Search for the cell housing the specified text and yield its [X, Y] center coordinate. 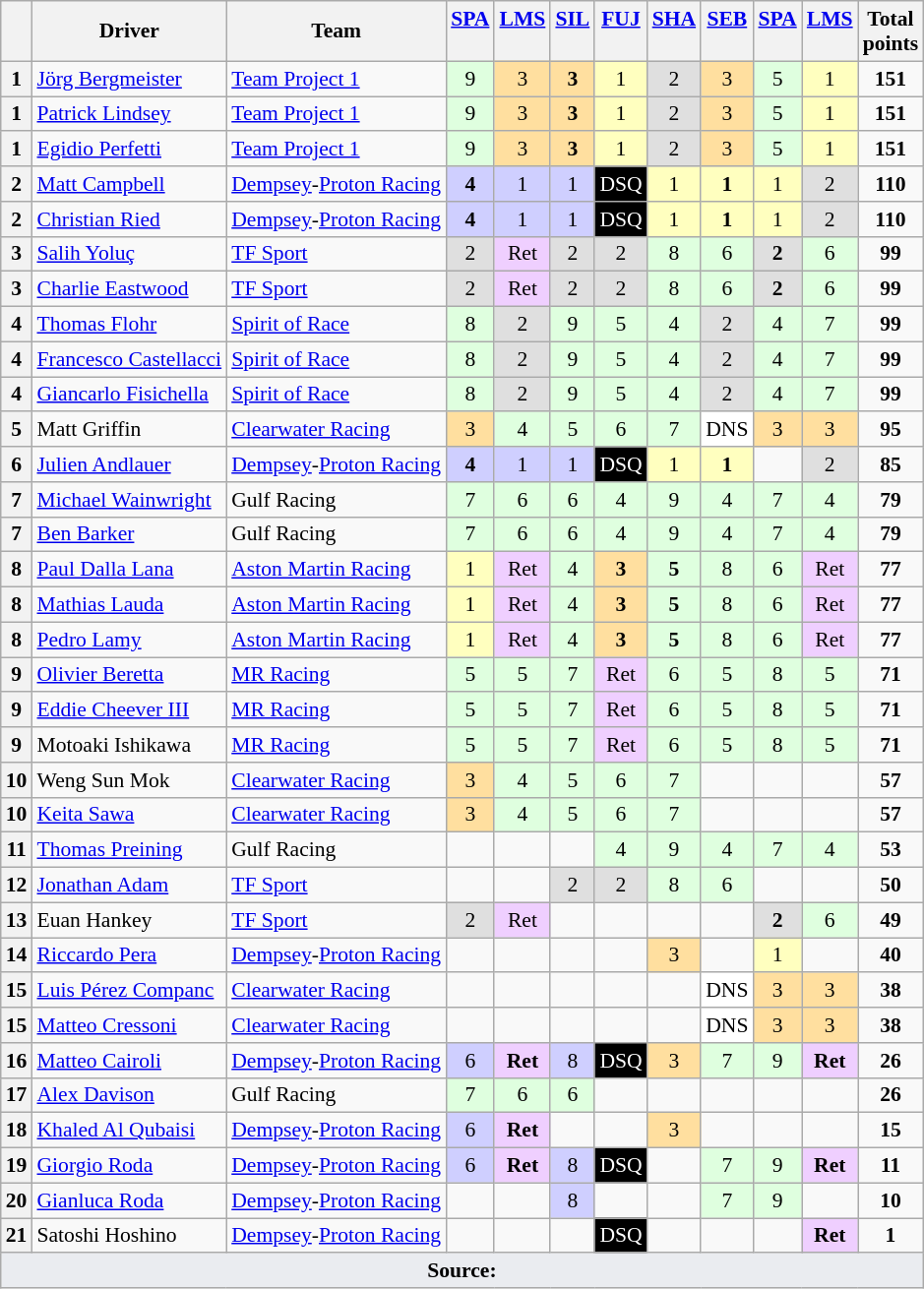
95 [892, 430]
14 [17, 955]
Motoaki Ishikawa [129, 745]
SIL [573, 31]
Mathias Lauda [129, 605]
40 [892, 955]
Olivier Beretta [129, 675]
Riccardo Pera [129, 955]
Weng Sun Mok [129, 780]
Matteo Cairoli [129, 1061]
Jonathan Adam [129, 886]
Source: [462, 1271]
Eddie Cheever III [129, 710]
SEB [726, 31]
Julien Andlauer [129, 464]
Francesco Castellacci [129, 359]
Giorgio Roda [129, 1166]
50 [892, 886]
FUJ [620, 31]
Patrick Lindsey [129, 114]
18 [17, 1131]
Charlie Eastwood [129, 289]
12 [17, 886]
Thomas Flohr [129, 325]
Satoshi Hoshino [129, 1236]
Pedro Lamy [129, 640]
16 [17, 1061]
17 [17, 1095]
21 [17, 1236]
20 [17, 1200]
Paul Dalla Lana [129, 570]
Matt Griffin [129, 430]
Christian Ried [129, 219]
Totalpoints [892, 31]
Jörg Bergmeister [129, 79]
Salih Yoluç [129, 254]
Luis Pérez Companc [129, 991]
Thomas Preining [129, 850]
Driver [129, 31]
85 [892, 464]
49 [892, 920]
Gianluca Roda [129, 1200]
Alex Davison [129, 1095]
Matt Campbell [129, 184]
13 [17, 920]
Khaled Al Qubaisi [129, 1131]
Michael Wainwright [129, 500]
Team [337, 31]
SHA [675, 31]
Giancarlo Fisichella [129, 395]
Matteo Cressoni [129, 1025]
Keita Sawa [129, 815]
Ben Barker [129, 534]
Egidio Perfetti [129, 150]
Euan Hankey [129, 920]
19 [17, 1166]
53 [892, 850]
